Capture the cell that displays the provided text and extract its (x, y) central coordinate. 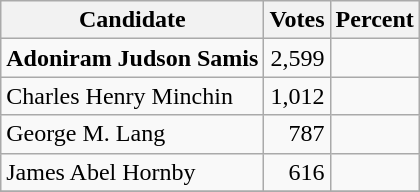
Adoniram Judson Samis (132, 58)
Charles Henry Minchin (132, 96)
787 (297, 134)
2,599 (297, 58)
1,012 (297, 96)
616 (297, 172)
Votes (297, 20)
Percent (374, 20)
James Abel Hornby (132, 172)
George M. Lang (132, 134)
Candidate (132, 20)
